Capture the cell that displays the provided text and extract its (x, y) central coordinate. 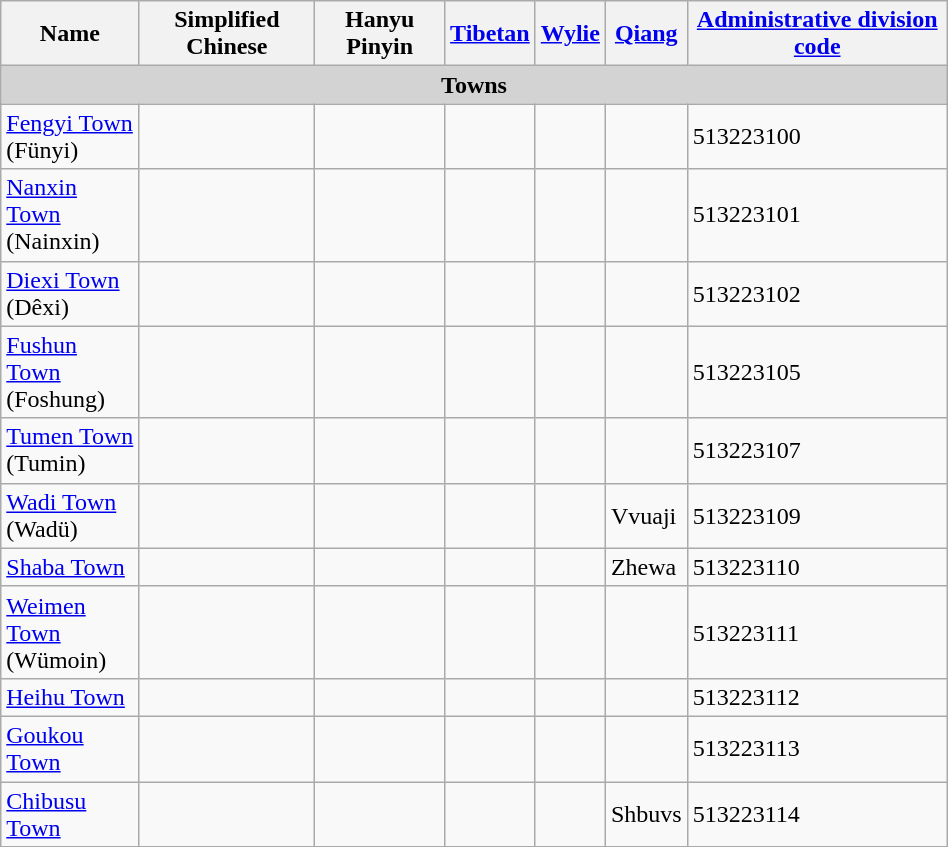
Diexi Town(Dêxi) (70, 294)
513223111 (817, 632)
Wylie (570, 34)
513223105 (817, 372)
Fengyi Town(Fünyi) (70, 136)
Fushun Town(Foshung) (70, 372)
Nanxin Town(Nainxin) (70, 215)
Weimen Town(Wümoin) (70, 632)
Towns (474, 85)
513223107 (817, 450)
Zhewa (646, 567)
Goukou Town (70, 748)
Tibetan (490, 34)
513223112 (817, 697)
513223110 (817, 567)
Administrative division code (817, 34)
Vvuaji (646, 516)
513223102 (817, 294)
Hanyu Pinyin (380, 34)
513223113 (817, 748)
Heihu Town (70, 697)
513223101 (817, 215)
513223100 (817, 136)
Simplified Chinese (227, 34)
513223109 (817, 516)
513223114 (817, 814)
Chibusu Town (70, 814)
Wadi Town(Wadü) (70, 516)
Shbuvs (646, 814)
Name (70, 34)
Tumen Town(Tumin) (70, 450)
Shaba Town (70, 567)
Qiang (646, 34)
